Detect which cell encompasses the target text, then output its (x, y) center coordinate. 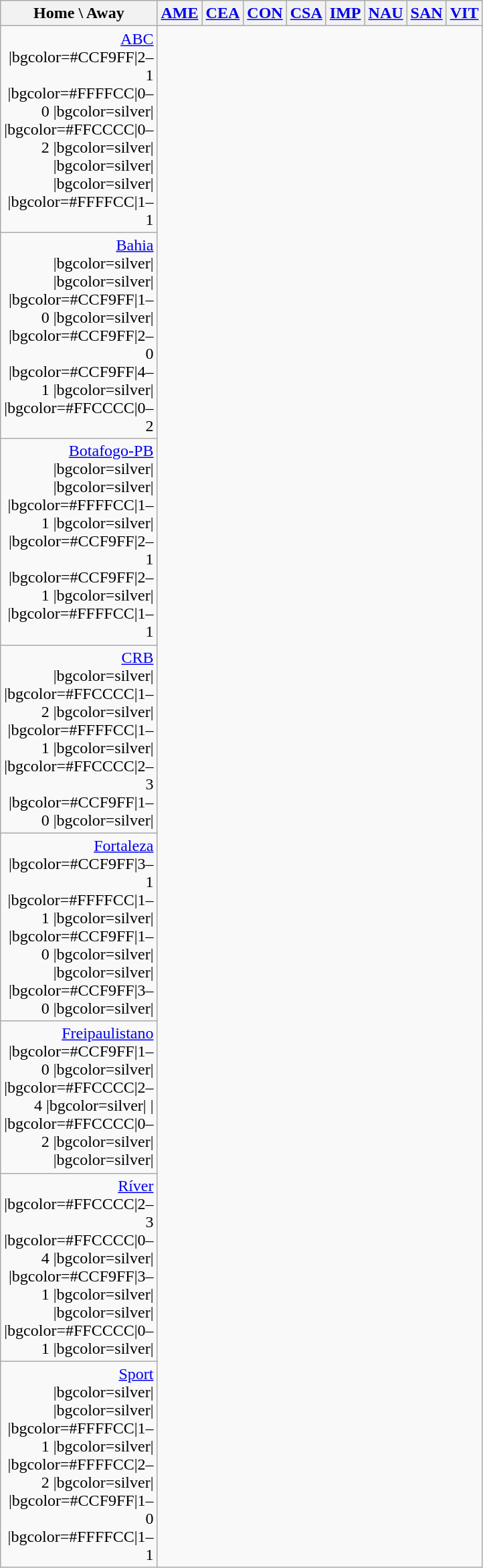
CEA (223, 13)
CON (265, 13)
CSA (306, 13)
AME (179, 13)
SAN (427, 13)
VIT (464, 13)
NAU (385, 13)
Freipaulistano|bgcolor=#CCF9FF|1–0 |bgcolor=silver| |bgcolor=#FFCCCC|2–4 |bgcolor=silver| | |bgcolor=#FFCCCC|0–2 |bgcolor=silver| |bgcolor=silver| (79, 1097)
Home \ Away (79, 13)
IMP (345, 13)
